From the cell containing the given text, extract its center point as (X, Y) coordinate. 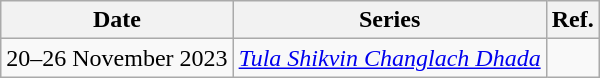
Date (117, 20)
20–26 November 2023 (117, 58)
Ref. (572, 20)
Tula Shikvin Changlach Dhada (390, 58)
Series (390, 20)
